Capture the cell that displays the provided text and extract its (X, Y) central coordinate. 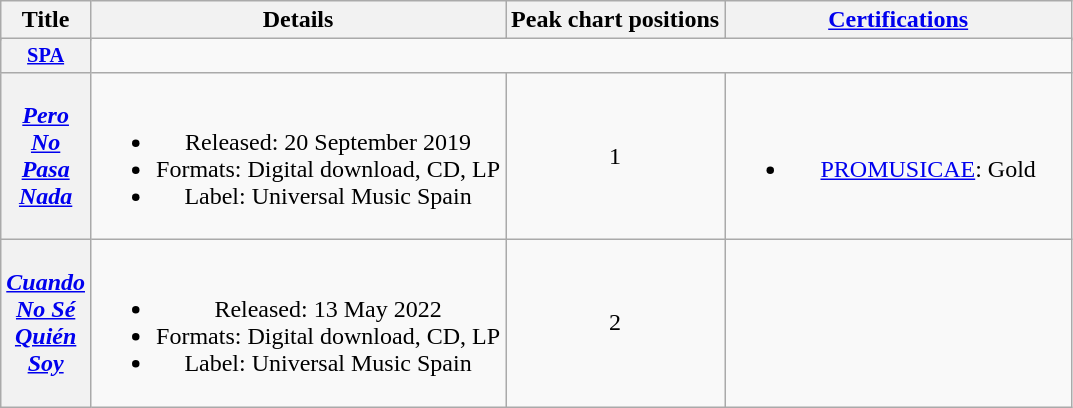
Peak chart positions (616, 20)
Released: 13 May 2022Formats: Digital download, CD, LPLabel: Universal Music Spain (298, 324)
Pero No Pasa Nada (46, 156)
Released: 20 September 2019Formats: Digital download, CD, LPLabel: Universal Music Spain (298, 156)
Title (46, 20)
Cuando No Sé Quién Soy (46, 324)
SPA (46, 56)
1 (616, 156)
2 (616, 324)
Details (298, 20)
Certifications (898, 20)
PROMUSICAE: Gold (898, 156)
